Return the (x, y) coordinate for the center point of the cell that contains the specified text.  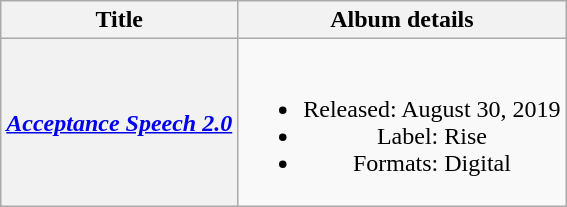
Acceptance Speech 2.0 (120, 122)
Album details (402, 20)
Title (120, 20)
Released: August 30, 2019Label: RiseFormats: Digital (402, 122)
